For the text-containing cell, return its midpoint in (X, Y) coordinate format. 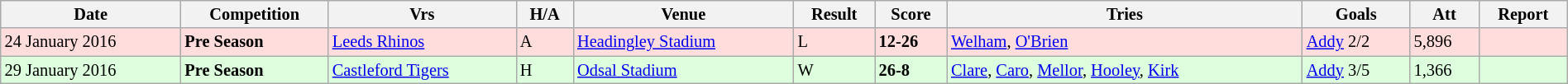
Odsal Stadium (683, 70)
Date (91, 14)
Competition (254, 14)
L (834, 42)
Report (1523, 14)
Leeds Rhinos (422, 42)
Venue (683, 14)
5,896 (1445, 42)
1,366 (1445, 70)
A (544, 42)
Tries (1125, 14)
29 January 2016 (91, 70)
Addy 2/2 (1356, 42)
12-26 (911, 42)
26-8 (911, 70)
Vrs (422, 14)
Result (834, 14)
W (834, 70)
Clare, Caro, Mellor, Hooley, Kirk (1125, 70)
Goals (1356, 14)
Welham, O'Brien (1125, 42)
H/A (544, 14)
24 January 2016 (91, 42)
Addy 3/5 (1356, 70)
Att (1445, 14)
Score (911, 14)
Castleford Tigers (422, 70)
H (544, 70)
Headingley Stadium (683, 42)
